For the text-containing cell, return its midpoint in (x, y) coordinate format. 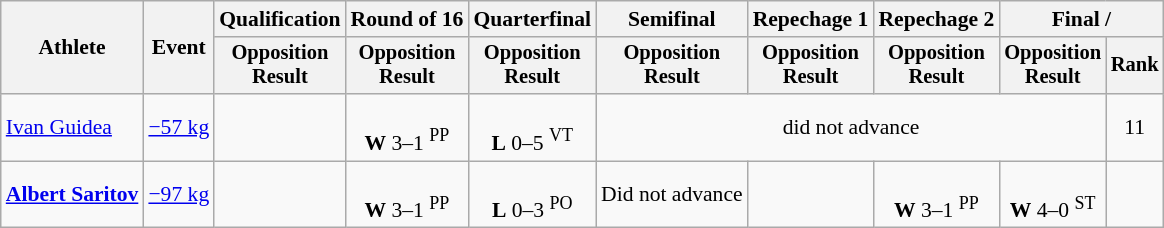
did not advance (851, 128)
L 0–5 VT (532, 128)
Rank (1135, 66)
Qualification (280, 19)
Event (178, 48)
−97 kg (178, 194)
Semifinal (672, 19)
Repechage 2 (936, 19)
W 4–0 ST (1052, 194)
Ivan Guidea (72, 128)
Repechage 1 (811, 19)
Final / (1081, 19)
Albert Saritov (72, 194)
Did not advance (672, 194)
Athlete (72, 48)
L 0–3 PO (532, 194)
Round of 16 (408, 19)
Quarterfinal (532, 19)
−57 kg (178, 128)
11 (1135, 128)
